Pinpoint the cell where the given text exists, returning its (x, y) midpoint coordinate. 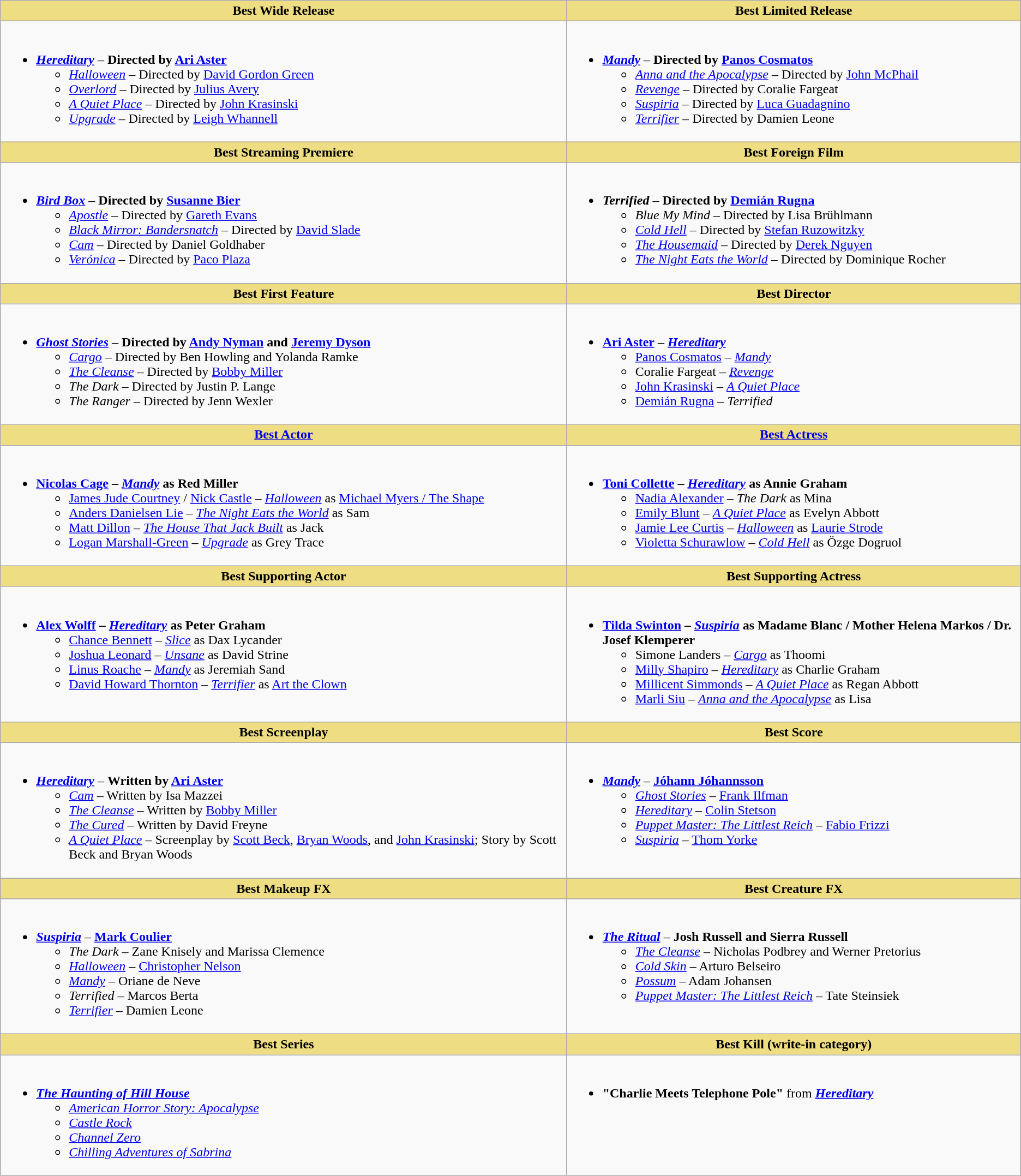
Ari Aster – HereditaryPanos Cosmatos – MandyCoralie Fargeat – RevengeJohn Krasinski – A Quiet PlaceDemián Rugna – Terrified (794, 364)
Best Creature FX (794, 889)
Best First Feature (284, 293)
Best Score (794, 732)
Mandy – Jóhann JóhannssonGhost Stories – Frank IlfmanHereditary – Colin StetsonPuppet Master: The Littlest Reich – Fabio FrizziSuspiria – Thom Yorke (794, 810)
The Haunting of Hill HouseAmerican Horror Story: ApocalypseCastle RockChannel ZeroChilling Adventures of Sabrina (284, 1115)
"Charlie Meets Telephone Pole" from Hereditary (794, 1115)
Best Streaming Premiere (284, 152)
Best Limited Release (794, 11)
Best Makeup FX (284, 889)
Best Foreign Film (794, 152)
Best Kill (write-in category) (794, 1045)
Best Supporting Actor (284, 576)
Best Actor (284, 435)
Best Actress (794, 435)
Best Director (794, 293)
Best Series (284, 1045)
Best Screenplay (284, 732)
Best Wide Release (284, 11)
Best Supporting Actress (794, 576)
